Scan for the cell matching the given text and deliver its [x, y] coordinate at center. 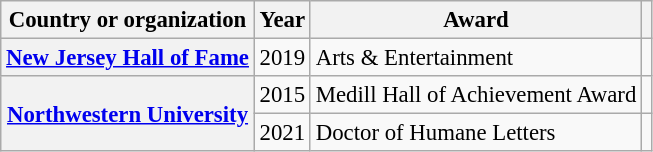
Doctor of Humane Letters [476, 133]
Northwestern University [128, 114]
Year [282, 20]
2021 [282, 133]
2015 [282, 95]
New Jersey Hall of Fame [128, 58]
Award [476, 20]
Medill Hall of Achievement Award [476, 95]
Country or organization [128, 20]
2019 [282, 58]
Arts & Entertainment [476, 58]
